Return [X, Y] of the center of cell containing provided text 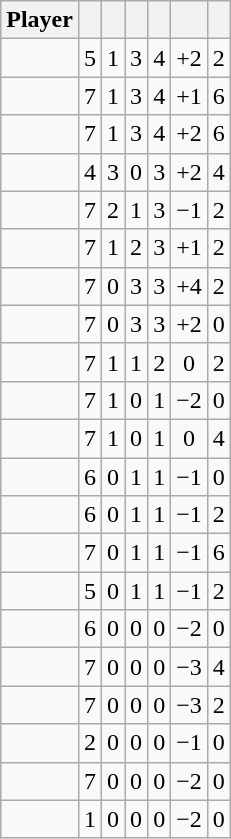
+4 [190, 286]
Player [40, 20]
